Search for the cell housing the specified text and yield its (x, y) center coordinate. 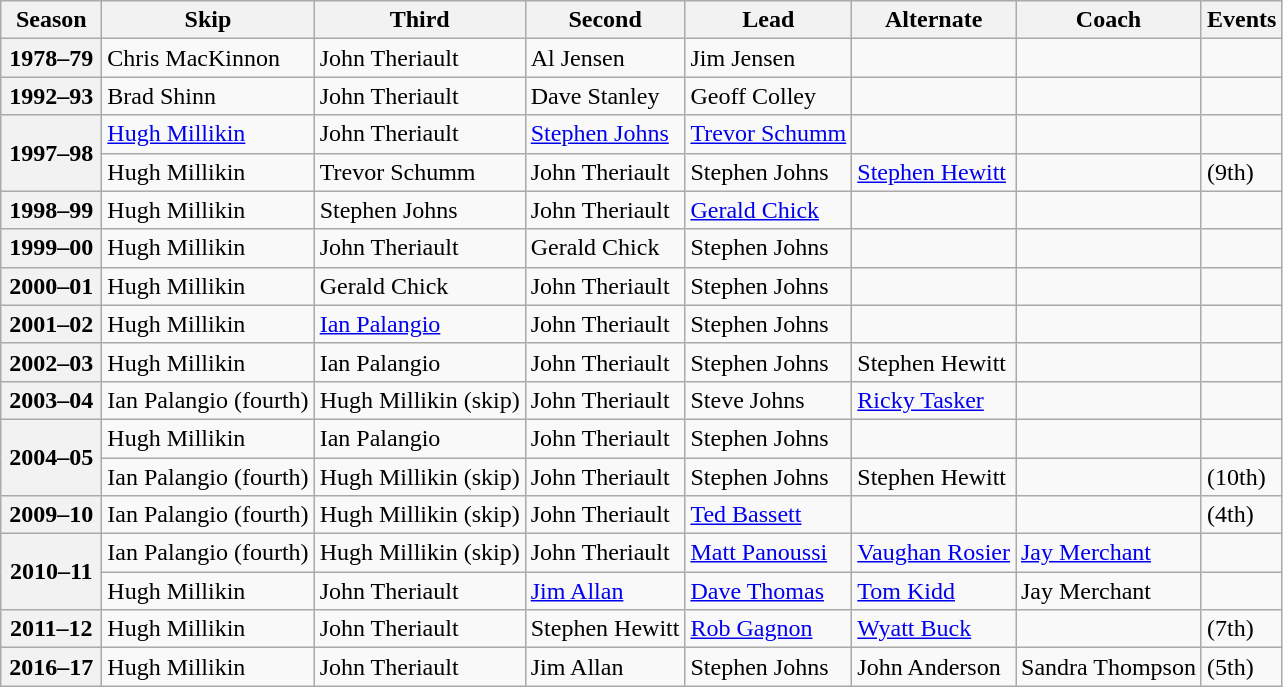
Ricky Tasker (934, 400)
Alternate (934, 20)
(5th) (1241, 667)
Second (605, 20)
2002–03 (52, 362)
Brad Shinn (208, 96)
Al Jensen (605, 58)
Skip (208, 20)
1999–00 (52, 248)
1998–99 (52, 210)
Dave Thomas (768, 591)
(9th) (1241, 172)
(4th) (1241, 515)
Steve Johns (768, 400)
Sandra Thompson (1109, 667)
Chris MacKinnon (208, 58)
2004–05 (52, 457)
Dave Stanley (605, 96)
John Anderson (934, 667)
Coach (1109, 20)
Vaughan Rosier (934, 553)
1992–93 (52, 96)
(7th) (1241, 629)
2003–04 (52, 400)
2000–01 (52, 286)
2011–12 (52, 629)
1997–98 (52, 153)
Matt Panoussi (768, 553)
Ted Bassett (768, 515)
2010–11 (52, 572)
2001–02 (52, 324)
Wyatt Buck (934, 629)
2016–17 (52, 667)
(10th) (1241, 477)
Third (420, 20)
2009–10 (52, 515)
Events (1241, 20)
Season (52, 20)
Lead (768, 20)
Tom Kidd (934, 591)
Geoff Colley (768, 96)
1978–79 (52, 58)
Rob Gagnon (768, 629)
Jim Jensen (768, 58)
